Detect which cell encompasses the target text, then output its (X, Y) center coordinate. 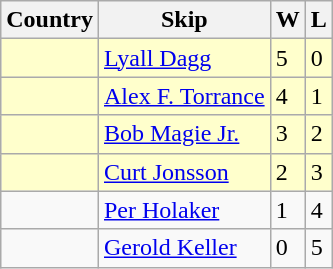
Bob Magie Jr. (184, 134)
W (288, 20)
Skip (184, 20)
Per Holaker (184, 210)
Curt Jonsson (184, 172)
Alex F. Torrance (184, 96)
Lyall Dagg (184, 58)
L (318, 20)
Country (50, 20)
Gerold Keller (184, 248)
